Locate the cell with the specified text and output its [x, y] center coordinate. 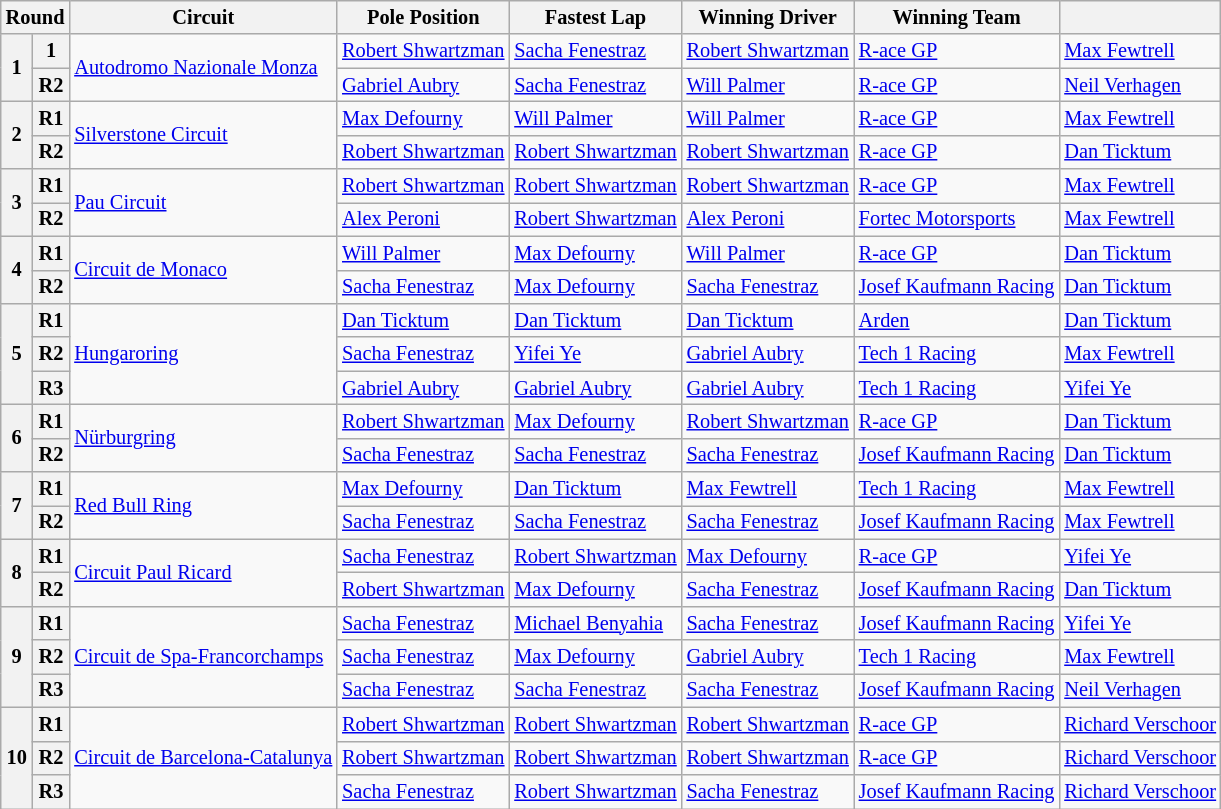
Pau Circuit [203, 202]
4 [17, 270]
Circuit Paul Ricard [203, 572]
Circuit de Barcelona-Catalunya [203, 758]
2 [17, 134]
10 [17, 758]
Winning Driver [768, 17]
Circuit de Spa-Francorchamps [203, 656]
Hungaroring [203, 354]
8 [17, 572]
Circuit de Monaco [203, 270]
Autodromo Nazionale Monza [203, 68]
Round [36, 17]
Fastest Lap [595, 17]
Red Bull Ring [203, 506]
5 [17, 354]
Circuit [203, 17]
Michael Benyahia [595, 623]
Silverstone Circuit [203, 134]
3 [17, 202]
Fortec Motorsports [957, 219]
6 [17, 438]
Winning Team [957, 17]
9 [17, 656]
Pole Position [423, 17]
Arden [957, 320]
Nürburgring [203, 438]
7 [17, 506]
